Provide the (X, Y) coordinate of the cell's center where the given text is located.  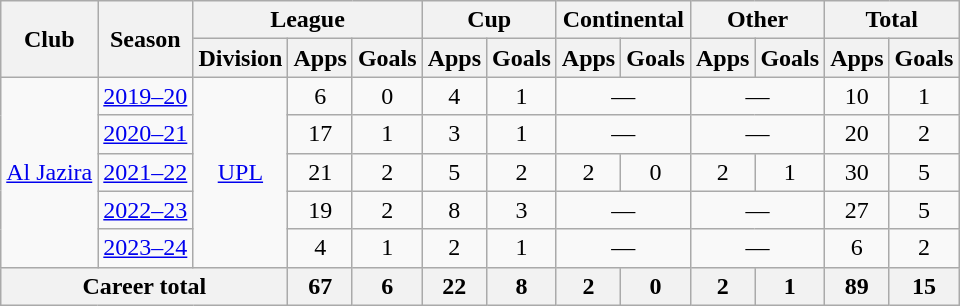
2022–23 (146, 210)
Season (146, 39)
2021–22 (146, 172)
21 (320, 172)
89 (857, 286)
Club (50, 39)
30 (857, 172)
Continental (623, 20)
67 (320, 286)
22 (454, 286)
2020–21 (146, 134)
20 (857, 134)
Cup (489, 20)
15 (924, 286)
17 (320, 134)
27 (857, 210)
Total (892, 20)
Other (757, 20)
2023–24 (146, 248)
League (308, 20)
2019–20 (146, 96)
10 (857, 96)
Division (240, 58)
19 (320, 210)
Career total (144, 286)
Al Jazira (50, 172)
UPL (240, 172)
